Provide the [x, y] coordinate of the cell's center where the given text is located.  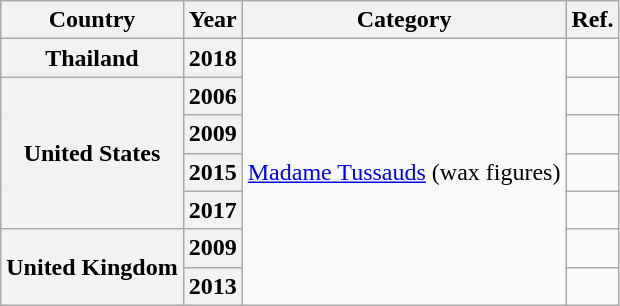
Ref. [592, 20]
2006 [212, 96]
Country [92, 20]
2017 [212, 210]
Madame Tussauds (wax figures) [404, 172]
United States [92, 153]
Year [212, 20]
Category [404, 20]
United Kingdom [92, 267]
Thailand [92, 58]
2018 [212, 58]
2015 [212, 172]
2013 [212, 286]
